Capture the cell that displays the provided text and extract its [x, y] central coordinate. 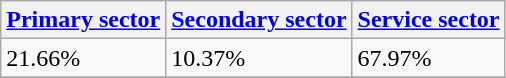
Primary sector [84, 20]
67.97% [428, 58]
10.37% [259, 58]
Service sector [428, 20]
Secondary sector [259, 20]
21.66% [84, 58]
